For the text-containing cell, return its midpoint in [x, y] coordinate format. 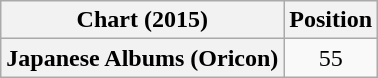
55 [331, 58]
Japanese Albums (Oricon) [142, 58]
Chart (2015) [142, 20]
Position [331, 20]
